Capture the cell that displays the provided text and extract its (x, y) central coordinate. 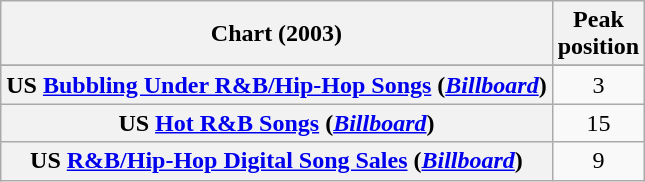
Peakposition (598, 34)
US Bubbling Under R&B/Hip-Hop Songs (Billboard) (276, 85)
15 (598, 123)
Chart (2003) (276, 34)
9 (598, 161)
US Hot R&B Songs (Billboard) (276, 123)
3 (598, 85)
US R&B/Hip-Hop Digital Song Sales (Billboard) (276, 161)
